From the cell containing the given text, extract its center point as (x, y) coordinate. 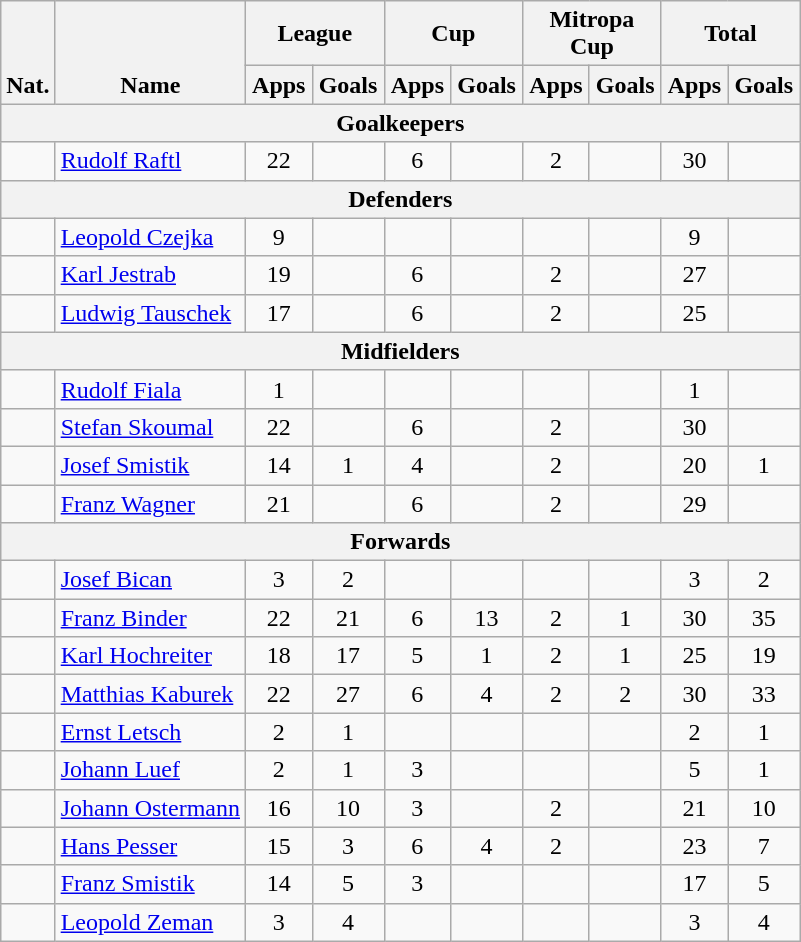
Karl Jestrab (150, 275)
Goalkeepers (400, 123)
Stefan Skoumal (150, 427)
Hans Pesser (150, 846)
7 (764, 846)
15 (280, 846)
Mitropa Cup (592, 34)
20 (694, 465)
Franz Smistik (150, 884)
Midfielders (400, 351)
Cup (454, 34)
13 (487, 618)
League (316, 34)
Rudolf Fiala (150, 389)
Ludwig Tauschek (150, 313)
Leopold Zeman (150, 922)
Leopold Czejka (150, 237)
Johann Luef (150, 770)
Matthias Kaburek (150, 694)
Defenders (400, 199)
33 (764, 694)
Karl Hochreiter (150, 656)
Franz Wagner (150, 503)
Rudolf Raftl (150, 161)
Franz Binder (150, 618)
29 (694, 503)
35 (764, 618)
18 (280, 656)
Forwards (400, 542)
Josef Smistik (150, 465)
Total (730, 34)
16 (280, 808)
Ernst Letsch (150, 732)
Name (150, 52)
Josef Bican (150, 580)
Nat. (28, 52)
Johann Ostermann (150, 808)
23 (694, 846)
